Return the [X, Y] coordinate for the center point of the cell that contains the specified text.  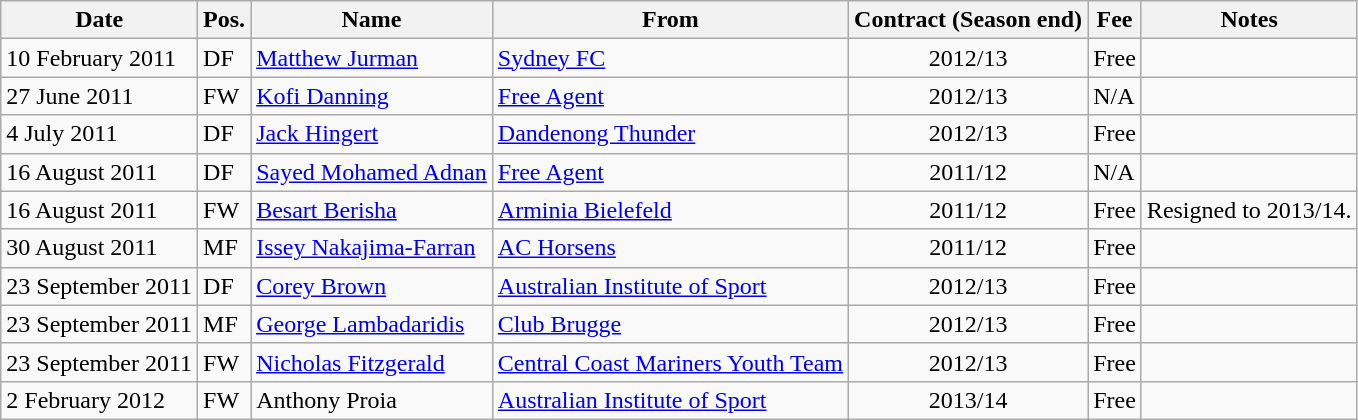
Club Brugge [670, 324]
Arminia Bielefeld [670, 210]
Kofi Danning [372, 96]
Besart Berisha [372, 210]
2 February 2012 [100, 400]
Corey Brown [372, 286]
Central Coast Mariners Youth Team [670, 362]
Matthew Jurman [372, 58]
From [670, 20]
Issey Nakajima-Farran [372, 248]
Date [100, 20]
2013/14 [968, 400]
Pos. [224, 20]
Jack Hingert [372, 134]
Sayed Mohamed Adnan [372, 172]
Notes [1249, 20]
Resigned to 2013/14. [1249, 210]
Anthony Proia [372, 400]
27 June 2011 [100, 96]
Contract (Season end) [968, 20]
AC Horsens [670, 248]
Fee [1115, 20]
30 August 2011 [100, 248]
Dandenong Thunder [670, 134]
4 July 2011 [100, 134]
Nicholas Fitzgerald [372, 362]
Sydney FC [670, 58]
George Lambadaridis [372, 324]
10 February 2011 [100, 58]
Name [372, 20]
